Output the [X, Y] coordinate of the center of the cell containing the given text.  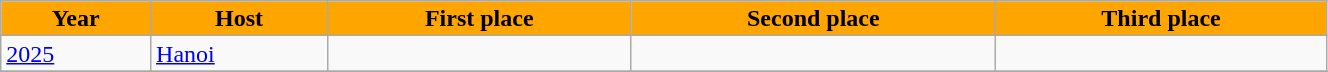
2025 [76, 54]
Hanoi [240, 54]
Host [240, 18]
First place [479, 18]
Year [76, 18]
Third place [1162, 18]
Second place [814, 18]
